Determine the (x, y) coordinate at the center of the cell enclosing the given text.  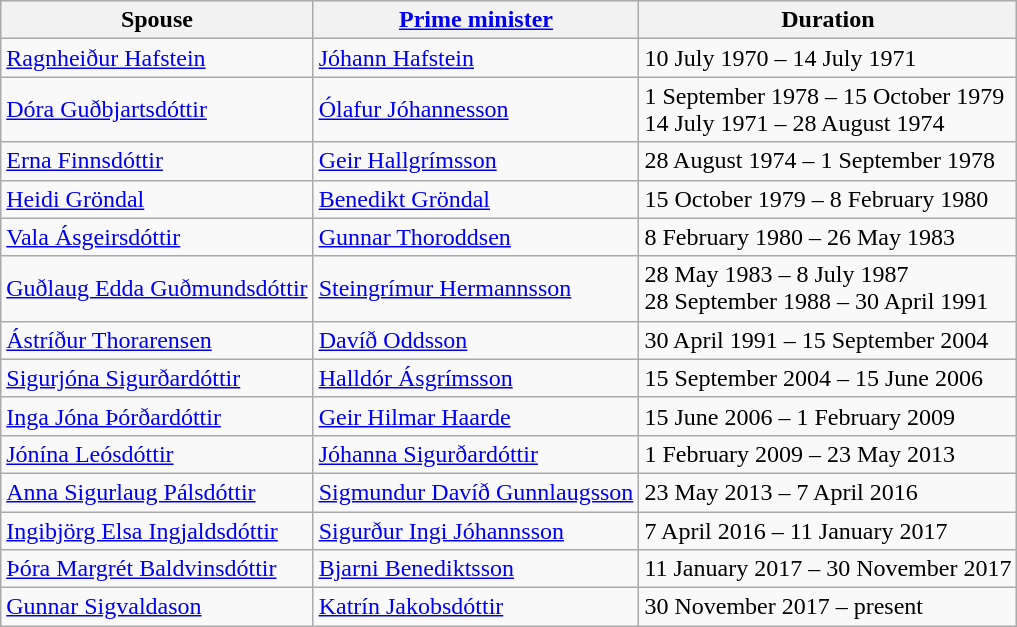
Sigurjóna Sigurðardóttir (157, 378)
Halldór Ásgrímsson (476, 378)
Gunnar Thoroddsen (476, 237)
10 July 1970 – 14 July 1971 (828, 58)
1 February 2009 – 23 May 2013 (828, 454)
Ragnheiður Hafstein (157, 58)
15 June 2006 – 1 February 2009 (828, 416)
30 April 1991 – 15 September 2004 (828, 340)
Gunnar Sigvaldason (157, 607)
Dóra Guðbjartsdóttir (157, 110)
Inga Jóna Þórðardóttir (157, 416)
Geir Hilmar Haarde (476, 416)
Jóhanna Sigurðardóttir (476, 454)
Steingrímur Hermannsson (476, 288)
Katrín Jakobsdóttir (476, 607)
15 October 1979 – 8 February 1980 (828, 199)
1 September 1978 – 15 October 197914 July 1971 – 28 August 1974 (828, 110)
Ólafur Jóhannesson (476, 110)
8 February 1980 – 26 May 1983 (828, 237)
Jónína Leósdóttir (157, 454)
7 April 2016 – 11 January 2017 (828, 531)
Guðlaug Edda Guðmundsdóttir (157, 288)
Vala Ásgeirsdóttir (157, 237)
Sigmundur Davíð Gunnlaugsson (476, 492)
Prime minister (476, 20)
Duration (828, 20)
30 November 2017 – present (828, 607)
Ástríður Thorarensen (157, 340)
28 August 1974 – 1 September 1978 (828, 161)
Geir Hallgrímsson (476, 161)
Ingibjörg Elsa Ingjaldsdóttir (157, 531)
Davíð Oddsson (476, 340)
28 May 1983 – 8 July 198728 September 1988 – 30 April 1991 (828, 288)
Sigurður Ingi Jóhannsson (476, 531)
Heidi Gröndal (157, 199)
Jóhann Hafstein (476, 58)
Anna Sigurlaug Pálsdóttir (157, 492)
Spouse (157, 20)
11 January 2017 – 30 November 2017 (828, 569)
Benedikt Gröndal (476, 199)
Bjarni Benediktsson (476, 569)
Þóra Margrét Baldvinsdóttir (157, 569)
Erna Finnsdóttir (157, 161)
15 September 2004 – 15 June 2006 (828, 378)
23 May 2013 – 7 April 2016 (828, 492)
